Extract the (x, y) coordinate from the center of the cell holding the provided text.  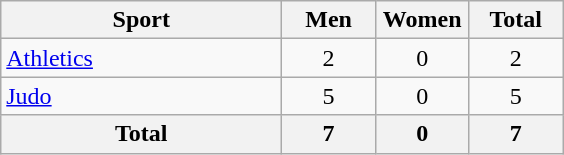
Men (329, 20)
Sport (142, 20)
Judo (142, 96)
Athletics (142, 58)
Women (422, 20)
